Pinpoint the cell where the given text exists, returning its (X, Y) midpoint coordinate. 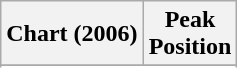
PeakPosition (190, 34)
Chart (2006) (72, 34)
